Find where the given text appears and provide that cell's center as (x, y) coordinate. 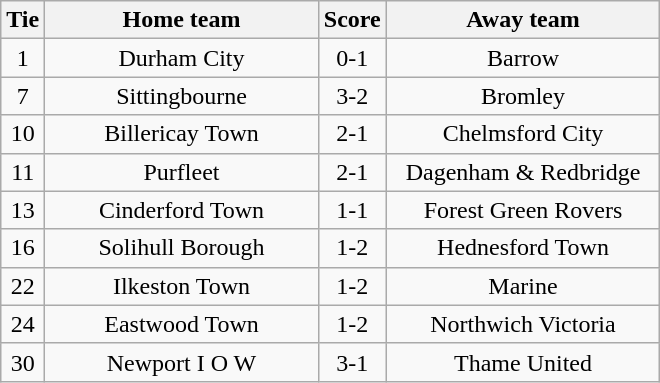
Newport I O W (182, 362)
Barrow (523, 58)
Dagenham & Redbridge (523, 172)
Northwich Victoria (523, 324)
Marine (523, 286)
Solihull Borough (182, 248)
Chelmsford City (523, 134)
13 (23, 210)
10 (23, 134)
24 (23, 324)
3-1 (352, 362)
Thame United (523, 362)
Cinderford Town (182, 210)
22 (23, 286)
Tie (23, 20)
Sittingbourne (182, 96)
Hednesford Town (523, 248)
3-2 (352, 96)
1 (23, 58)
Ilkeston Town (182, 286)
30 (23, 362)
7 (23, 96)
11 (23, 172)
0-1 (352, 58)
Billericay Town (182, 134)
Durham City (182, 58)
Forest Green Rovers (523, 210)
Away team (523, 20)
Eastwood Town (182, 324)
Score (352, 20)
Home team (182, 20)
Bromley (523, 96)
16 (23, 248)
1-1 (352, 210)
Purfleet (182, 172)
